Locate the cell with the specified text and output its (x, y) center coordinate. 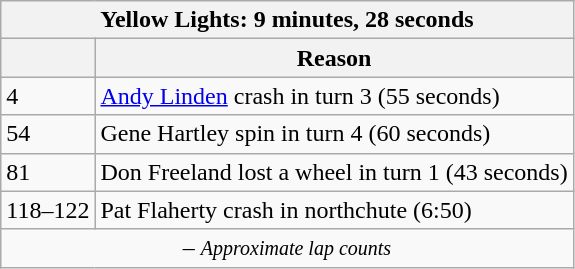
118–122 (48, 210)
Reason (334, 58)
Gene Hartley spin in turn 4 (60 seconds) (334, 134)
Yellow Lights: 9 minutes, 28 seconds (287, 20)
Andy Linden crash in turn 3 (55 seconds) (334, 96)
81 (48, 172)
54 (48, 134)
Pat Flaherty crash in northchute (6:50) (334, 210)
– Approximate lap counts (287, 248)
Don Freeland lost a wheel in turn 1 (43 seconds) (334, 172)
4 (48, 96)
